Extract the [X, Y] coordinate from the center of the cell holding the provided text.  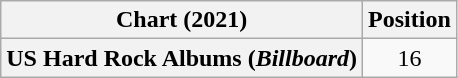
16 [410, 58]
Position [410, 20]
Chart (2021) [182, 20]
US Hard Rock Albums (Billboard) [182, 58]
